Capture the cell that displays the provided text and extract its [X, Y] central coordinate. 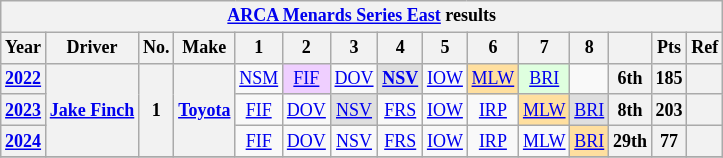
2024 [24, 140]
6th [630, 78]
77 [669, 140]
8th [630, 110]
Pts [669, 48]
Make [204, 48]
29th [630, 140]
Jake Finch [92, 110]
8 [590, 48]
203 [669, 110]
Ref [705, 48]
6 [492, 48]
No. [156, 48]
2022 [24, 78]
NSM [259, 78]
2023 [24, 110]
3 [354, 48]
Toyota [204, 110]
ARCA Menards Series East results [362, 16]
185 [669, 78]
Year [24, 48]
5 [446, 48]
2 [307, 48]
7 [544, 48]
Driver [92, 48]
4 [400, 48]
